Capture the cell that displays the provided text and extract its [x, y] central coordinate. 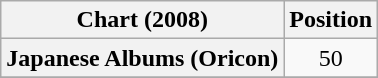
Chart (2008) [142, 20]
Position [331, 20]
Japanese Albums (Oricon) [142, 58]
50 [331, 58]
